Return [X, Y] of the center of cell containing provided text 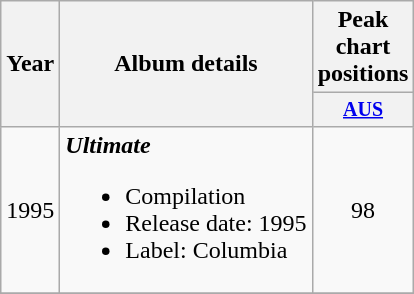
Album details [186, 64]
AUS [363, 110]
1995 [30, 210]
Year [30, 64]
Peak chart positions [363, 47]
98 [363, 210]
UltimateCompilationRelease date: 1995Label: Columbia [186, 210]
